Return the (X, Y) coordinate for the center point of the cell that contains the specified text.  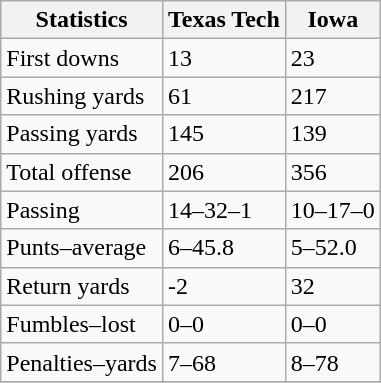
8–78 (332, 362)
Passing (82, 210)
Rushing yards (82, 96)
6–45.8 (224, 248)
10–17–0 (332, 210)
7–68 (224, 362)
-2 (224, 286)
Punts–average (82, 248)
Penalties–yards (82, 362)
356 (332, 172)
Texas Tech (224, 20)
Return yards (82, 286)
13 (224, 58)
Statistics (82, 20)
Iowa (332, 20)
145 (224, 134)
14–32–1 (224, 210)
5–52.0 (332, 248)
First downs (82, 58)
Fumbles–lost (82, 324)
Passing yards (82, 134)
Total offense (82, 172)
217 (332, 96)
139 (332, 134)
32 (332, 286)
61 (224, 96)
23 (332, 58)
206 (224, 172)
